Search for the cell housing the specified text and yield its (X, Y) center coordinate. 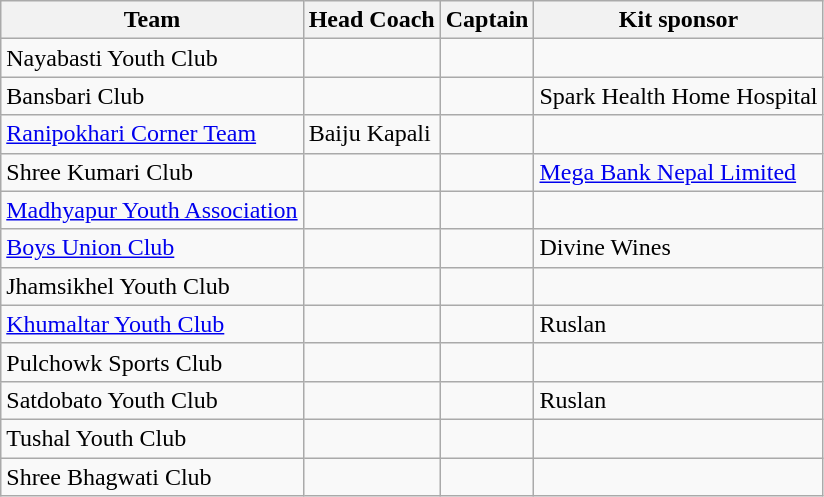
Bansbari Club (152, 96)
Shree Bhagwati Club (152, 477)
Ranipokhari Corner Team (152, 134)
Nayabasti Youth Club (152, 58)
Spark Health Home Hospital (678, 96)
Pulchowk Sports Club (152, 362)
Khumaltar Youth Club (152, 324)
Mega Bank Nepal Limited (678, 172)
Satdobato Youth Club (152, 400)
Divine Wines (678, 248)
Team (152, 20)
Shree Kumari Club (152, 172)
Jhamsikhel Youth Club (152, 286)
Madhyapur Youth Association (152, 210)
Kit sponsor (678, 20)
Captain (487, 20)
Baiju Kapali (372, 134)
Head Coach (372, 20)
Boys Union Club (152, 248)
Tushal Youth Club (152, 438)
